Identify which cell holds the provided text, then report its (X, Y) central coordinate. 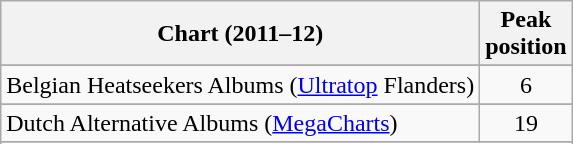
19 (526, 123)
Belgian Heatseekers Albums (Ultratop Flanders) (240, 85)
Peakposition (526, 34)
6 (526, 85)
Dutch Alternative Albums (MegaCharts) (240, 123)
Chart (2011–12) (240, 34)
